From the cell containing the given text, extract its center point as (X, Y) coordinate. 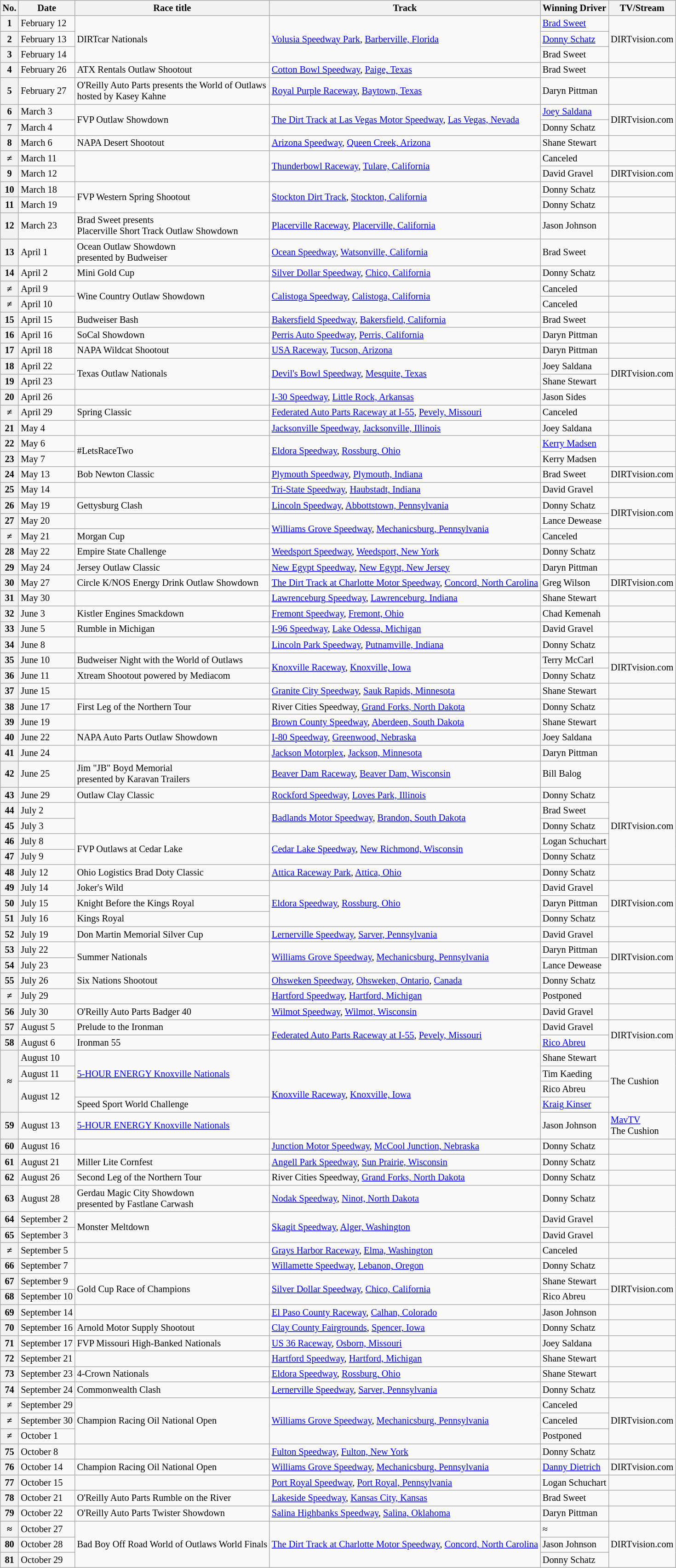
April 9 (46, 289)
Outlaw Clay Classic (172, 795)
February 12 (46, 23)
2 (10, 39)
October 21 (46, 1498)
April 2 (46, 273)
September 16 (46, 1328)
March 3 (46, 112)
June 3 (46, 614)
9 (10, 174)
Gold Cup Race of Champions (172, 1289)
June 25 (46, 774)
Stockton Dirt Track, Stockton, California (405, 197)
69 (10, 1312)
October 1 (46, 1436)
41 (10, 753)
51 (10, 919)
Jason Sides (574, 397)
September 24 (46, 1390)
57 (10, 1027)
Jacksonville Speedway, Jacksonville, Illinois (405, 428)
12 (10, 226)
September 5 (46, 1250)
4-Crown Nationals (172, 1374)
29 (10, 567)
74 (10, 1390)
3 (10, 54)
March 6 (46, 143)
October 8 (46, 1452)
33 (10, 629)
5 (10, 91)
Budweiser Night with the World of Outlaws (172, 660)
October 28 (46, 1545)
Gerdau Magic City Showdownpresented by Fastlane Carwash (172, 1198)
O'Reilly Auto Parts Rumble on the River (172, 1498)
February 13 (46, 39)
July 12 (46, 872)
Chad Kemenah (574, 614)
September 23 (46, 1374)
August 6 (46, 1042)
Gettysburg Clash (172, 505)
71 (10, 1343)
53 (10, 950)
Danny Dietrich (574, 1467)
Budweiser Bash (172, 320)
40 (10, 738)
O'Reilly Auto Parts Twister Showdown (172, 1513)
June 15 (46, 691)
September 30 (46, 1420)
Devil's Bowl Speedway, Mesquite, Texas (405, 373)
15 (10, 320)
June 24 (46, 753)
Greg Wilson (574, 583)
36 (10, 675)
Wine Country Outlaw Showdown (172, 296)
August 10 (46, 1058)
June 5 (46, 629)
6 (10, 112)
Terry McCarl (574, 660)
October 15 (46, 1482)
50 (10, 903)
Tri-State Speedway, Haubstadt, Indiana (405, 490)
Clay County Fairgrounds, Spencer, Iowa (405, 1328)
78 (10, 1498)
July 15 (46, 903)
68 (10, 1297)
73 (10, 1374)
I-80 Speedway, Greenwood, Nebraska (405, 738)
September 3 (46, 1235)
65 (10, 1235)
El Paso County Raceway, Calhan, Colorado (405, 1312)
23 (10, 459)
52 (10, 934)
August 12 (46, 1096)
Ohio Logistics Brad Doty Classic (172, 872)
October 29 (46, 1560)
May 20 (46, 521)
Rumble in Michigan (172, 629)
21 (10, 428)
47 (10, 857)
July 16 (46, 919)
Track (405, 8)
11 (10, 205)
Lakeside Speedway, Kansas City, Kansas (405, 1498)
US 36 Raceway, Osborn, Missouri (405, 1343)
February 26 (46, 70)
Monster Meltdown (172, 1227)
September 10 (46, 1297)
O'Reilly Auto Parts presents the World of Outlawshosted by Kasey Kahne (172, 91)
July 9 (46, 857)
38 (10, 707)
Lawrenceburg Speedway, Lawrenceburg, Indiana (405, 598)
July 29 (46, 996)
July 22 (46, 950)
May 30 (46, 598)
19 (10, 382)
October 22 (46, 1513)
Bill Balog (574, 774)
Bob Newton Classic (172, 475)
July 14 (46, 888)
DIRTcar Nationals (172, 39)
July 23 (46, 965)
67 (10, 1282)
Miller Lite Cornfest (172, 1162)
Port Royal Speedway, Port Royal, Pennsylvania (405, 1482)
April 1 (46, 252)
Race title (172, 8)
64 (10, 1219)
September 21 (46, 1359)
September 14 (46, 1312)
Perris Auto Speedway, Perris, California (405, 335)
April 15 (46, 320)
April 18 (46, 350)
Skagit Speedway, Alger, Washington (405, 1227)
May 19 (46, 505)
Ocean Outlaw Showdownpresented by Budweiser (172, 252)
May 22 (46, 552)
Date (46, 8)
Beaver Dam Raceway, Beaver Dam, Wisconsin (405, 774)
1 (10, 23)
Weedsport Speedway, Weedsport, New York (405, 552)
May 27 (46, 583)
September 2 (46, 1219)
26 (10, 505)
August 11 (46, 1074)
Arizona Speedway, Queen Creek, Arizona (405, 143)
20 (10, 397)
Royal Purple Raceway, Baytown, Texas (405, 91)
28 (10, 552)
February 14 (46, 54)
Six Nations Shootout (172, 981)
Knight Before the Kings Royal (172, 903)
4 (10, 70)
FVP Missouri High-Banked Nationals (172, 1343)
July 19 (46, 934)
SoCal Showdown (172, 335)
Kistler Engines Smackdown (172, 614)
August 5 (46, 1027)
72 (10, 1359)
49 (10, 888)
17 (10, 350)
August 13 (46, 1126)
25 (10, 490)
Texas Outlaw Nationals (172, 373)
April 22 (46, 366)
August 26 (46, 1178)
NAPA Auto Parts Outlaw Showdown (172, 738)
Speed Sport World Challenge (172, 1104)
60 (10, 1146)
Fulton Speedway, Fulton, New York (405, 1452)
New Egypt Speedway, New Egypt, New Jersey (405, 567)
Wilmot Speedway, Wilmot, Wisconsin (405, 1012)
Fremont Speedway, Fremont, Ohio (405, 614)
September 17 (46, 1343)
September 29 (46, 1405)
Plymouth Speedway, Plymouth, Indiana (405, 475)
56 (10, 1012)
Brown County Speedway, Aberdeen, South Dakota (405, 722)
76 (10, 1467)
37 (10, 691)
USA Raceway, Tucson, Arizona (405, 350)
77 (10, 1482)
Brad Sweet presentsPlacerville Short Track Outlaw Showdown (172, 226)
May 14 (46, 490)
79 (10, 1513)
30 (10, 583)
June 17 (46, 707)
61 (10, 1162)
43 (10, 795)
May 24 (46, 567)
April 29 (46, 412)
FVP Western Spring Shootout (172, 197)
Prelude to the Ironman (172, 1027)
ATX Rentals Outlaw Shootout (172, 70)
June 8 (46, 645)
Salina Highbanks Speedway, Salina, Oklahoma (405, 1513)
80 (10, 1545)
April 26 (46, 397)
32 (10, 614)
81 (10, 1560)
August 28 (46, 1198)
May 4 (46, 428)
Lincoln Park Speedway, Putnamville, Indiana (405, 645)
July 30 (46, 1012)
MavTVThe Cushion (642, 1126)
54 (10, 965)
May 6 (46, 443)
34 (10, 645)
Rockford Speedway, Loves Park, Illinois (405, 795)
June 19 (46, 722)
42 (10, 774)
Volusia Speedway Park, Barberville, Florida (405, 39)
March 23 (46, 226)
46 (10, 841)
27 (10, 521)
55 (10, 981)
FVP Outlaws at Cedar Lake (172, 849)
Grays Harbor Raceway, Elma, Washington (405, 1250)
13 (10, 252)
Circle K/NOS Energy Drink Outlaw Showdown (172, 583)
Thunderbowl Raceway, Tulare, California (405, 166)
Empire State Challenge (172, 552)
Xtream Shootout powered by Mediacom (172, 675)
O'Reilly Auto Parts Badger 40 (172, 1012)
22 (10, 443)
Calistoga Speedway, Calistoga, California (405, 296)
Kings Royal (172, 919)
Attica Raceway Park, Attica, Ohio (405, 872)
16 (10, 335)
March 4 (46, 127)
Commonwealth Clash (172, 1390)
Ohsweken Speedway, Ohsweken, Ontario, Canada (405, 981)
August 21 (46, 1162)
NAPA Desert Shootout (172, 143)
Nodak Speedway, Ninot, North Dakota (405, 1198)
Granite City Speedway, Sauk Rapids, Minnesota (405, 691)
April 23 (46, 382)
June 29 (46, 795)
No. (10, 8)
March 11 (46, 158)
Willamette Speedway, Lebanon, Oregon (405, 1266)
Mini Gold Cup (172, 273)
Summer Nationals (172, 957)
Jim "JB" Boyd Memorialpresented by Karavan Trailers (172, 774)
10 (10, 189)
Junction Motor Speedway, McCool Junction, Nebraska (405, 1146)
Spring Classic (172, 412)
48 (10, 872)
Don Martin Memorial Silver Cup (172, 934)
62 (10, 1178)
April 16 (46, 335)
58 (10, 1042)
February 27 (46, 91)
May 21 (46, 536)
March 19 (46, 205)
July 2 (46, 811)
The Dirt Track at Las Vegas Motor Speedway, Las Vegas, Nevada (405, 120)
44 (10, 811)
I-30 Speedway, Little Rock, Arkansas (405, 397)
70 (10, 1328)
24 (10, 475)
Bad Boy Off Road World of Outlaws World Finals (172, 1544)
18 (10, 366)
Placerville Raceway, Placerville, California (405, 226)
66 (10, 1266)
Morgan Cup (172, 536)
Cotton Bowl Speedway, Paige, Texas (405, 70)
Kraig Kinser (574, 1104)
April 10 (46, 304)
31 (10, 598)
59 (10, 1126)
Jersey Outlaw Classic (172, 567)
Lincoln Speedway, Abbottstown, Pennsylvania (405, 505)
March 18 (46, 189)
Ocean Speedway, Watsonville, California (405, 252)
June 10 (46, 660)
NAPA Wildcat Shootout (172, 350)
July 8 (46, 841)
October 14 (46, 1467)
Angell Park Speedway, Sun Prairie, Wisconsin (405, 1162)
September 9 (46, 1282)
I-96 Speedway, Lake Odessa, Michigan (405, 629)
The Cushion (642, 1082)
35 (10, 660)
Joker's Wild (172, 888)
Second Leg of the Northern Tour (172, 1178)
45 (10, 826)
May 7 (46, 459)
First Leg of the Northern Tour (172, 707)
#LetsRaceTwo (172, 451)
FVP Outlaw Showdown (172, 120)
8 (10, 143)
October 27 (46, 1529)
Bakersfield Speedway, Bakersfield, California (405, 320)
August 16 (46, 1146)
Ironman 55 (172, 1042)
14 (10, 273)
Jackson Motorplex, Jackson, Minnesota (405, 753)
7 (10, 127)
June 22 (46, 738)
September 7 (46, 1266)
Winning Driver (574, 8)
July 3 (46, 826)
June 11 (46, 675)
63 (10, 1198)
May 13 (46, 475)
March 12 (46, 174)
75 (10, 1452)
TV/Stream (642, 8)
Cedar Lake Speedway, New Richmond, Wisconsin (405, 849)
39 (10, 722)
Arnold Motor Supply Shootout (172, 1328)
Tim Kaeding (574, 1074)
Badlands Motor Speedway, Brandon, South Dakota (405, 818)
July 26 (46, 981)
